Locate the cell with the specified text and output its (x, y) center coordinate. 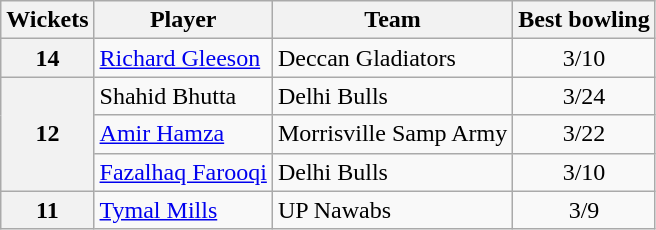
11 (48, 210)
UP Nawabs (392, 210)
Amir Hamza (183, 134)
14 (48, 58)
Wickets (48, 20)
Richard Gleeson (183, 58)
3/9 (584, 210)
Shahid Bhutta (183, 96)
Deccan Gladiators (392, 58)
3/22 (584, 134)
Morrisville Samp Army (392, 134)
Player (183, 20)
12 (48, 134)
Best bowling (584, 20)
Tymal Mills (183, 210)
Fazalhaq Farooqi (183, 172)
3/24 (584, 96)
Team (392, 20)
